Search for the cell housing the specified text and yield its (X, Y) center coordinate. 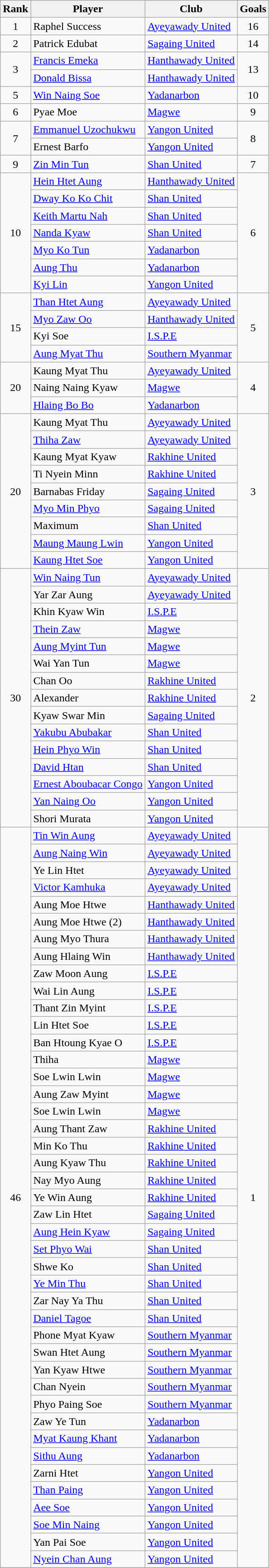
Aung Hein Kyaw (88, 1232)
Aung Thu (88, 267)
Than Htet Aung (88, 302)
Thant Zin Myint (88, 1008)
30 (15, 698)
Shwe Ko (88, 1266)
Ernest Barfo (88, 147)
Dway Ko Ko Chit (88, 198)
Aung Myat Thu (88, 353)
Kyi Soe (88, 336)
Zin Min Tun (88, 164)
Kaung Myat Kyaw (88, 457)
Hein Phyo Win (88, 749)
Khin Kyaw Win (88, 612)
Tin Win Aung (88, 836)
Aung Moe Htwe (88, 905)
Kyi Lin (88, 285)
15 (15, 328)
Aung Myint Tun (88, 646)
Thein Zaw (88, 629)
Than Paing (88, 1490)
Aee Soe (88, 1507)
Set Phyo Wai (88, 1249)
Shori Murata (88, 819)
Aung Myo Thura (88, 939)
Patrick Edubat (88, 43)
Naing Naing Kyaw (88, 388)
Sithu Aung (88, 1456)
Win Naing Tun (88, 577)
Aung Kyaw Thu (88, 1163)
Yan Naing Oo (88, 801)
David Htan (88, 767)
Ti Nyein Minn (88, 474)
46 (15, 1197)
Yan Kyaw Htwe (88, 1370)
16 (253, 26)
13 (253, 69)
Maung Maung Lwin (88, 543)
Player (88, 9)
Ye Win Aung (88, 1197)
Min Ko Thu (88, 1146)
Win Naing Soe (88, 95)
Goals (253, 9)
Aung Thant Zaw (88, 1129)
Nanda Kyaw (88, 233)
Ban Htoung Kyae O (88, 1042)
Thiha (88, 1060)
Raphel Success (88, 26)
Myo Zaw Oo (88, 319)
Ye Lin Htet (88, 870)
Francis Emeka (88, 61)
Myo Min Phyo (88, 509)
Pyae Moe (88, 112)
Zaw Moon Aung (88, 973)
Myat Kaung Khant (88, 1439)
Barnabas Friday (88, 491)
Aung Hlaing Win (88, 956)
Club (191, 9)
4 (253, 388)
Ernest Aboubacar Congo (88, 784)
Emmanuel Uzochukwu (88, 129)
Zaw Lin Htet (88, 1215)
Soe Min Naing (88, 1525)
Zarni Htet (88, 1473)
Zaw Ye Tun (88, 1421)
Keith Martu Nah (88, 216)
Aung Moe Htwe (2) (88, 922)
Nay Myo Aung (88, 1180)
Wai Yan Tun (88, 663)
Ye Min Thu (88, 1283)
Myo Ko Tun (88, 250)
Hlaing Bo Bo (88, 405)
14 (253, 43)
Daniel Tagoe (88, 1318)
Hein Htet Aung (88, 181)
Chan Oo (88, 681)
Kaung Htet Soe (88, 560)
Yar Zar Aung (88, 595)
Alexander (88, 698)
Lin Htet Soe (88, 1025)
Phone Myat Kyaw (88, 1335)
Phyo Paing Soe (88, 1404)
Thiha Zaw (88, 439)
Aung Zaw Myint (88, 1094)
Zar Nay Ya Thu (88, 1301)
Rank (15, 9)
Yan Pai Soe (88, 1542)
Aung Naing Win (88, 853)
Donald Bissa (88, 78)
Victor Kamhuka (88, 887)
Chan Nyein (88, 1387)
Kyaw Swar Min (88, 715)
8 (253, 138)
Swan Htet Aung (88, 1353)
Maximum (88, 526)
Wai Lin Aung (88, 991)
Nyein Chan Aung (88, 1559)
Yakubu Abubakar (88, 732)
